Identify which cell holds the provided text, then report its (x, y) central coordinate. 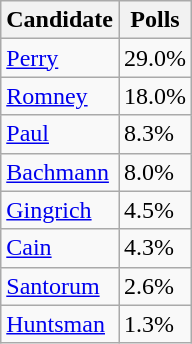
Paul (60, 134)
4.5% (154, 210)
2.6% (154, 286)
8.0% (154, 172)
Bachmann (60, 172)
Huntsman (60, 324)
Perry (60, 58)
Polls (154, 20)
8.3% (154, 134)
1.3% (154, 324)
4.3% (154, 248)
Romney (60, 96)
Candidate (60, 20)
Santorum (60, 286)
Gingrich (60, 210)
18.0% (154, 96)
29.0% (154, 58)
Cain (60, 248)
